Scan for the cell matching the given text and deliver its [X, Y] coordinate at center. 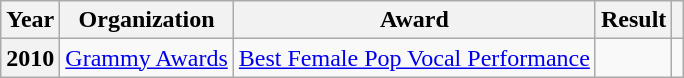
Year [30, 20]
Organization [147, 20]
Result [633, 20]
Best Female Pop Vocal Performance [414, 58]
Grammy Awards [147, 58]
Award [414, 20]
2010 [30, 58]
